Return [x, y] of the center of cell containing provided text 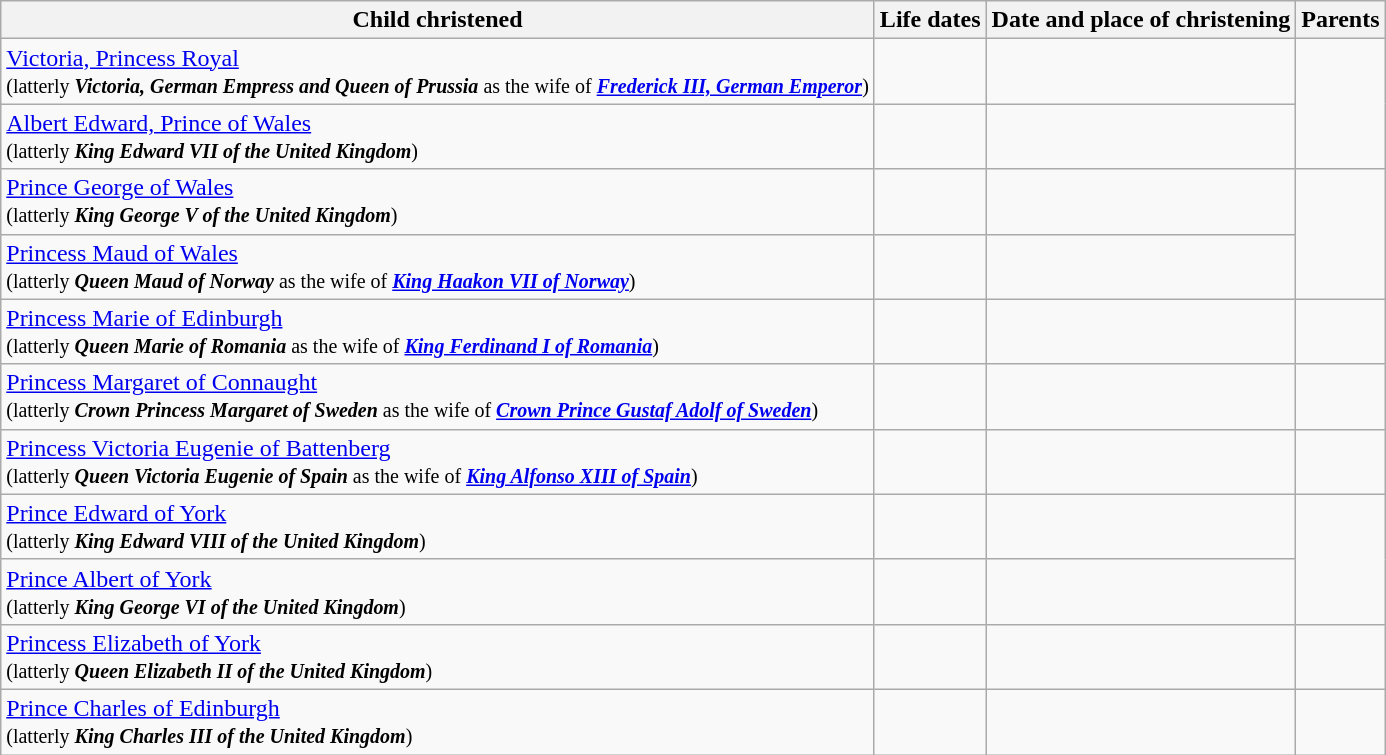
Prince Charles of Edinburgh(latterly King Charles III of the United Kingdom) [438, 722]
Victoria, Princess Royal(latterly Victoria, German Empress and Queen of Prussia as the wife of Frederick III, German Emperor) [438, 72]
Princess Maud of Wales(latterly Queen Maud of Norway as the wife of King Haakon VII of Norway) [438, 266]
Princess Margaret of Connaught(latterly Crown Princess Margaret of Sweden as the wife of Crown Prince Gustaf Adolf of Sweden) [438, 396]
Albert Edward, Prince of Wales(latterly King Edward VII of the United Kingdom) [438, 136]
Child christened [438, 20]
Princess Victoria Eugenie of Battenberg(latterly Queen Victoria Eugenie of Spain as the wife of King Alfonso XIII of Spain) [438, 462]
Prince Albert of York(latterly King George VI of the United Kingdom) [438, 592]
Prince Edward of York(latterly King Edward VIII of the United Kingdom) [438, 526]
Date and place of christening [1141, 20]
Prince George of Wales(latterly King George V of the United Kingdom) [438, 202]
Life dates [930, 20]
Princess Marie of Edinburgh(latterly Queen Marie of Romania as the wife of King Ferdinand I of Romania) [438, 332]
Parents [1340, 20]
Princess Elizabeth of York(latterly Queen Elizabeth II of the United Kingdom) [438, 656]
